Search for the cell housing the specified text and yield its [X, Y] center coordinate. 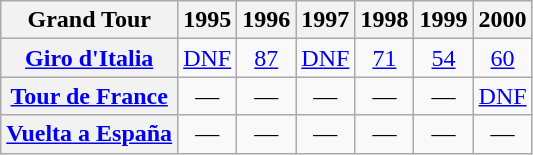
1995 [208, 20]
60 [502, 58]
1996 [266, 20]
87 [266, 58]
54 [444, 58]
Giro d'Italia [90, 58]
2000 [502, 20]
Grand Tour [90, 20]
1998 [384, 20]
Tour de France [90, 96]
1999 [444, 20]
1997 [326, 20]
71 [384, 58]
Vuelta a España [90, 134]
